Capture the cell that displays the provided text and extract its (x, y) central coordinate. 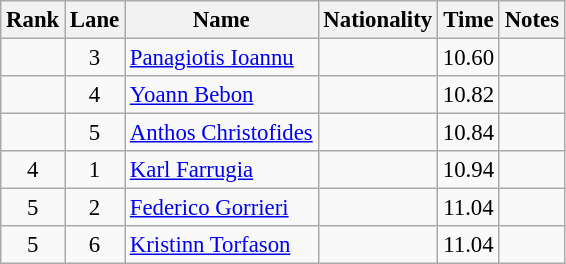
Yoann Bebon (222, 95)
10.60 (468, 58)
Nationality (378, 20)
Karl Farrugia (222, 170)
Lane (95, 20)
2 (95, 208)
10.82 (468, 95)
Anthos Christofides (222, 133)
Time (468, 20)
Panagiotis Ioannu (222, 58)
Name (222, 20)
3 (95, 58)
10.84 (468, 133)
Notes (532, 20)
1 (95, 170)
10.94 (468, 170)
6 (95, 245)
Federico Gorrieri (222, 208)
Kristinn Torfason (222, 245)
Rank (33, 20)
